Provide the (X, Y) coordinate of the cell's center where the given text is located.  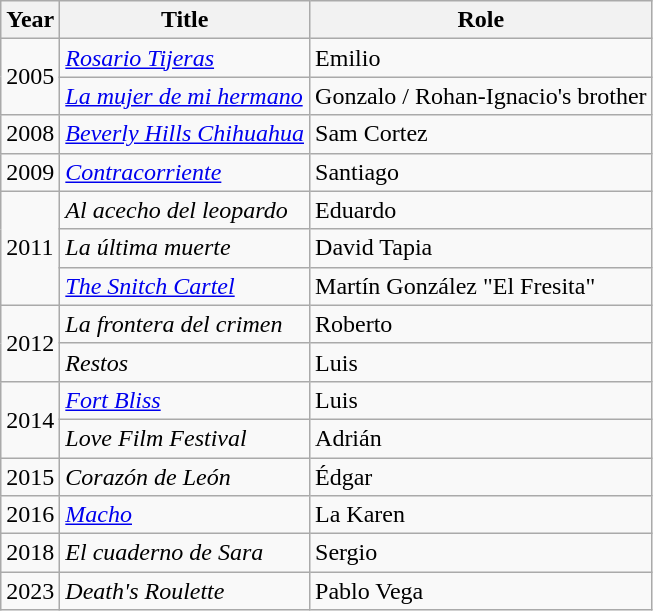
Death's Roulette (185, 591)
Sergio (482, 553)
Macho (185, 515)
Santiago (482, 172)
2014 (30, 419)
Year (30, 20)
Emilio (482, 58)
La frontera del crimen (185, 324)
La Karen (482, 515)
2012 (30, 343)
Pablo Vega (482, 591)
Restos (185, 362)
2015 (30, 477)
2005 (30, 77)
Adrián (482, 438)
El cuaderno de Sara (185, 553)
2018 (30, 553)
Eduardo (482, 210)
La última muerte (185, 248)
2016 (30, 515)
Role (482, 20)
2011 (30, 248)
Contracorriente (185, 172)
Roberto (482, 324)
2008 (30, 134)
Gonzalo / Rohan-Ignacio's brother (482, 96)
Martín González "El Fresita" (482, 286)
La mujer de mi hermano (185, 96)
Title (185, 20)
Fort Bliss (185, 400)
Corazón de León (185, 477)
Sam Cortez (482, 134)
Beverly Hills Chihuahua (185, 134)
Al acecho del leopardo (185, 210)
2023 (30, 591)
David Tapia (482, 248)
2009 (30, 172)
Love Film Festival (185, 438)
Édgar (482, 477)
The Snitch Cartel (185, 286)
Rosario Tijeras (185, 58)
